Locate the cell with the specified text and output its [X, Y] center coordinate. 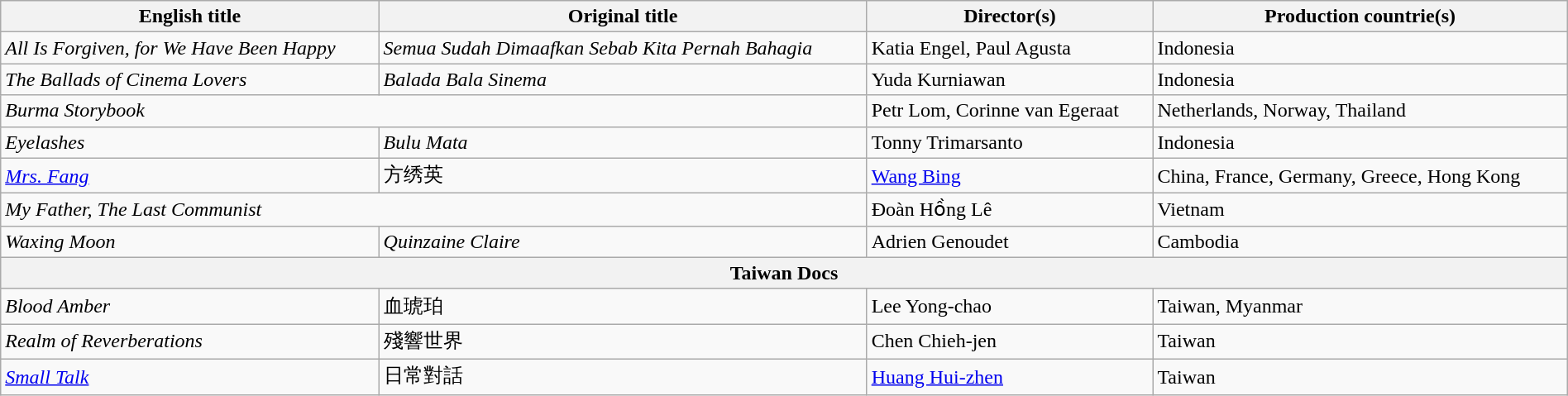
Petr Lom, Corinne van Egeraat [1010, 111]
Eyelashes [190, 142]
Katia Engel, Paul Agusta [1010, 48]
Netherlands, Norway, Thailand [1360, 111]
Đoàn Hồng Lê [1010, 210]
Semua Sudah Dimaafkan Sebab Kita Pernah Bahagia [623, 48]
Adrien Genoudet [1010, 241]
Mrs. Fang [190, 175]
Tonny Trimarsanto [1010, 142]
Production countrie(s) [1360, 17]
Blood Amber [190, 306]
Original title [623, 17]
血琥珀 [623, 306]
Taiwan, Myanmar [1360, 306]
Director(s) [1010, 17]
Cambodia [1360, 241]
My Father, The Last Communist [433, 210]
Realm of Reverberations [190, 342]
殘響世界 [623, 342]
Waxing Moon [190, 241]
Lee Yong-chao [1010, 306]
Quinzaine Claire [623, 241]
方绣英 [623, 175]
China, France, Germany, Greece, Hong Kong [1360, 175]
Chen Chieh-jen [1010, 342]
日常對話 [623, 377]
Taiwan Docs [784, 273]
Vietnam [1360, 210]
The Ballads of Cinema Lovers [190, 79]
Huang Hui-zhen [1010, 377]
Wang Bing [1010, 175]
All Is Forgiven, for We Have Been Happy [190, 48]
Balada Bala Sinema [623, 79]
Burma Storybook [433, 111]
Yuda Kurniawan [1010, 79]
Bulu Mata [623, 142]
Small Talk [190, 377]
English title [190, 17]
